Search for the cell housing the specified text and yield its [x, y] center coordinate. 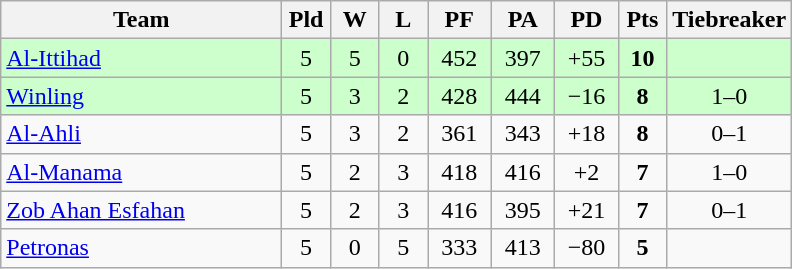
Pld [306, 20]
395 [523, 210]
Pts [642, 20]
Al-Ahli [142, 134]
+55 [587, 58]
397 [523, 58]
444 [523, 96]
361 [460, 134]
428 [460, 96]
343 [523, 134]
Team [142, 20]
+2 [587, 172]
+21 [587, 210]
PF [460, 20]
333 [460, 248]
413 [523, 248]
+18 [587, 134]
452 [460, 58]
Zob Ahan Esfahan [142, 210]
Al-Ittihad [142, 58]
PA [523, 20]
Al-Manama [142, 172]
10 [642, 58]
418 [460, 172]
PD [587, 20]
Petronas [142, 248]
W [354, 20]
Tiebreaker [730, 20]
L [404, 20]
−80 [587, 248]
−16 [587, 96]
Winling [142, 96]
